Search for the cell housing the specified text and yield its (X, Y) center coordinate. 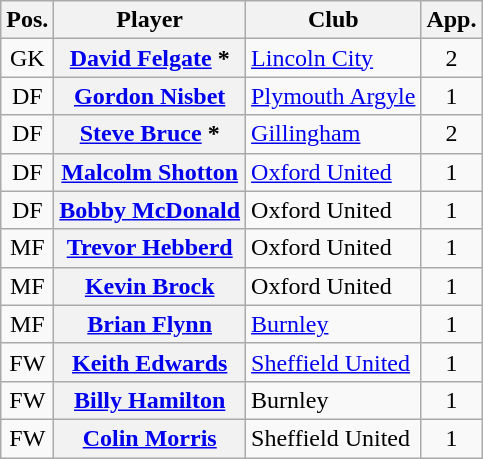
David Felgate * (150, 58)
GK (28, 58)
Plymouth Argyle (334, 96)
Bobby McDonald (150, 210)
Player (150, 20)
Club (334, 20)
Trevor Hebberd (150, 248)
Lincoln City (334, 58)
App. (452, 20)
Kevin Brock (150, 286)
Gillingham (334, 134)
Gordon Nisbet (150, 96)
Malcolm Shotton (150, 172)
Keith Edwards (150, 362)
Pos. (28, 20)
Steve Bruce * (150, 134)
Colin Morris (150, 438)
Billy Hamilton (150, 400)
Brian Flynn (150, 324)
